Return (x, y) of the center of cell containing provided text 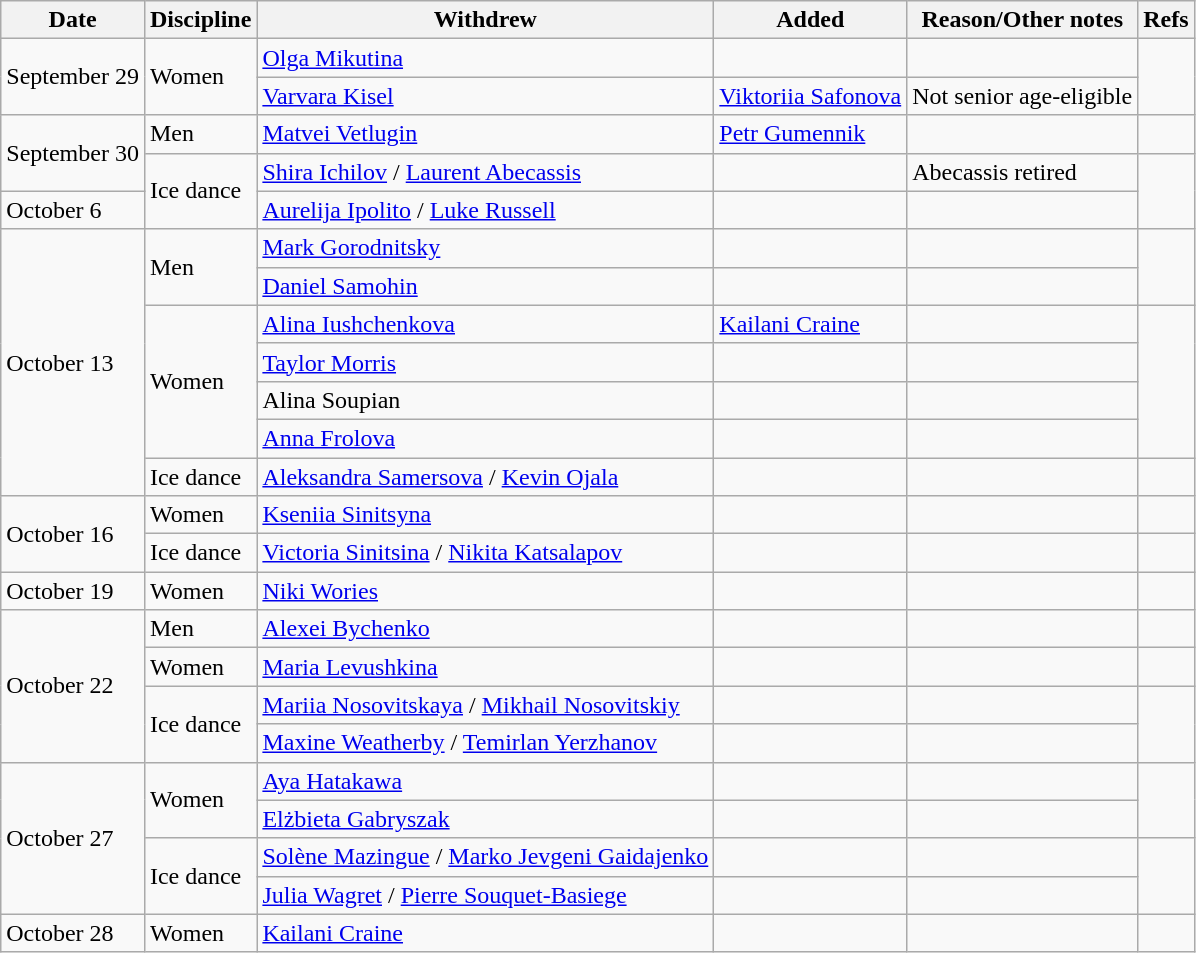
October 22 (73, 686)
Matvei Vetlugin (486, 134)
October 13 (73, 362)
Solène Mazingue / Marko Jevgeni Gaidajenko (486, 857)
Julia Wagret / Pierre Souquet-Basiege (486, 895)
Refs (1166, 20)
Aurelija Ipolito / Luke Russell (486, 210)
September 29 (73, 77)
October 28 (73, 933)
Aleksandra Samersova / Kevin Ojala (486, 477)
Date (73, 20)
Maria Levushkina (486, 667)
Elżbieta Gabryszak (486, 819)
Viktoriia Safonova (810, 96)
Daniel Samohin (486, 286)
Kseniia Sinitsyna (486, 515)
October 27 (73, 838)
Victoria Sinitsina / Nikita Katsalapov (486, 553)
Varvara Kisel (486, 96)
Shira Ichilov / Laurent Abecassis (486, 172)
Maxine Weatherby / Temirlan Yerzhanov (486, 743)
Mariia Nosovitskaya / Mikhail Nosovitskiy (486, 705)
Aya Hatakawa (486, 781)
Petr Gumennik (810, 134)
October 19 (73, 591)
October 6 (73, 210)
Reason/Other notes (1022, 20)
Alina Soupian (486, 400)
Niki Wories (486, 591)
Withdrew (486, 20)
Alina Iushchenkova (486, 324)
Not senior age-eligible (1022, 96)
October 16 (73, 534)
Mark Gorodnitsky (486, 248)
Abecassis retired (1022, 172)
Discipline (200, 20)
Alexei Bychenko (486, 629)
Added (810, 20)
Taylor Morris (486, 362)
Anna Frolova (486, 438)
Olga Mikutina (486, 58)
September 30 (73, 153)
